Pinpoint the cell where the given text exists, returning its [X, Y] midpoint coordinate. 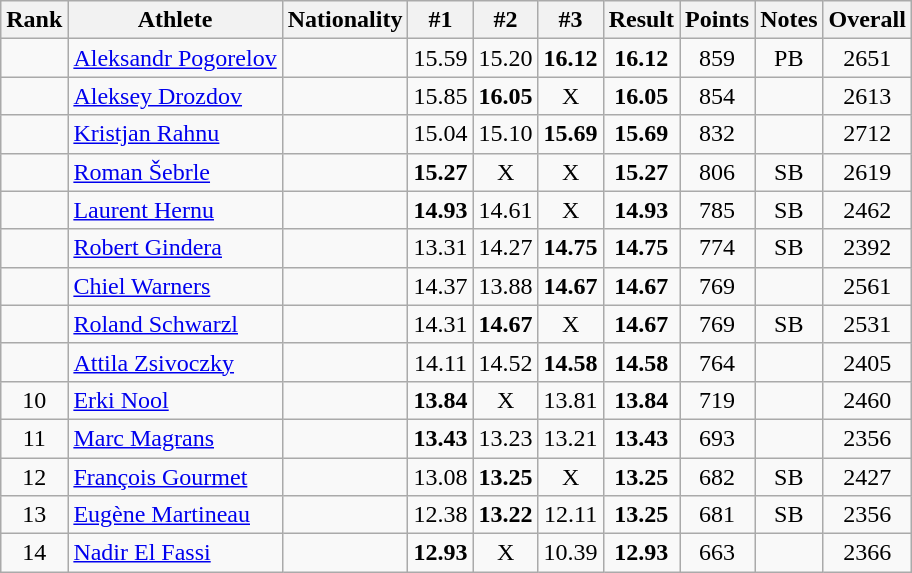
PB [789, 58]
#2 [506, 20]
785 [718, 210]
13.08 [440, 477]
13.22 [506, 515]
2462 [867, 210]
2619 [867, 172]
15.20 [506, 58]
15.10 [506, 134]
#3 [570, 20]
14.27 [506, 248]
François Gourmet [175, 477]
764 [718, 362]
2651 [867, 58]
14.37 [440, 286]
12.38 [440, 515]
14.31 [440, 324]
15.59 [440, 58]
2561 [867, 286]
Athlete [175, 20]
Laurent Hernu [175, 210]
681 [718, 515]
832 [718, 134]
11 [34, 438]
Points [718, 20]
854 [718, 96]
14.11 [440, 362]
Nadir El Fassi [175, 553]
Erki Nool [175, 400]
663 [718, 553]
859 [718, 58]
2531 [867, 324]
2366 [867, 553]
13.81 [570, 400]
Rank [34, 20]
Overall [867, 20]
2427 [867, 477]
Eugène Martineau [175, 515]
Aleksey Drozdov [175, 96]
13.88 [506, 286]
Attila Zsivoczky [175, 362]
719 [718, 400]
13 [34, 515]
#1 [440, 20]
10.39 [570, 553]
806 [718, 172]
12.11 [570, 515]
Roland Schwarzl [175, 324]
Marc Magrans [175, 438]
682 [718, 477]
14.61 [506, 210]
Nationality [345, 20]
15.85 [440, 96]
2613 [867, 96]
Aleksandr Pogorelov [175, 58]
Roman Šebrle [175, 172]
693 [718, 438]
14 [34, 553]
13.21 [570, 438]
Chiel Warners [175, 286]
2405 [867, 362]
13.31 [440, 248]
Robert Gindera [175, 248]
12 [34, 477]
10 [34, 400]
Result [641, 20]
14.52 [506, 362]
15.04 [440, 134]
774 [718, 248]
Notes [789, 20]
13.23 [506, 438]
2712 [867, 134]
2460 [867, 400]
Kristjan Rahnu [175, 134]
2392 [867, 248]
